Pinpoint the cell where the given text exists, returning its [X, Y] midpoint coordinate. 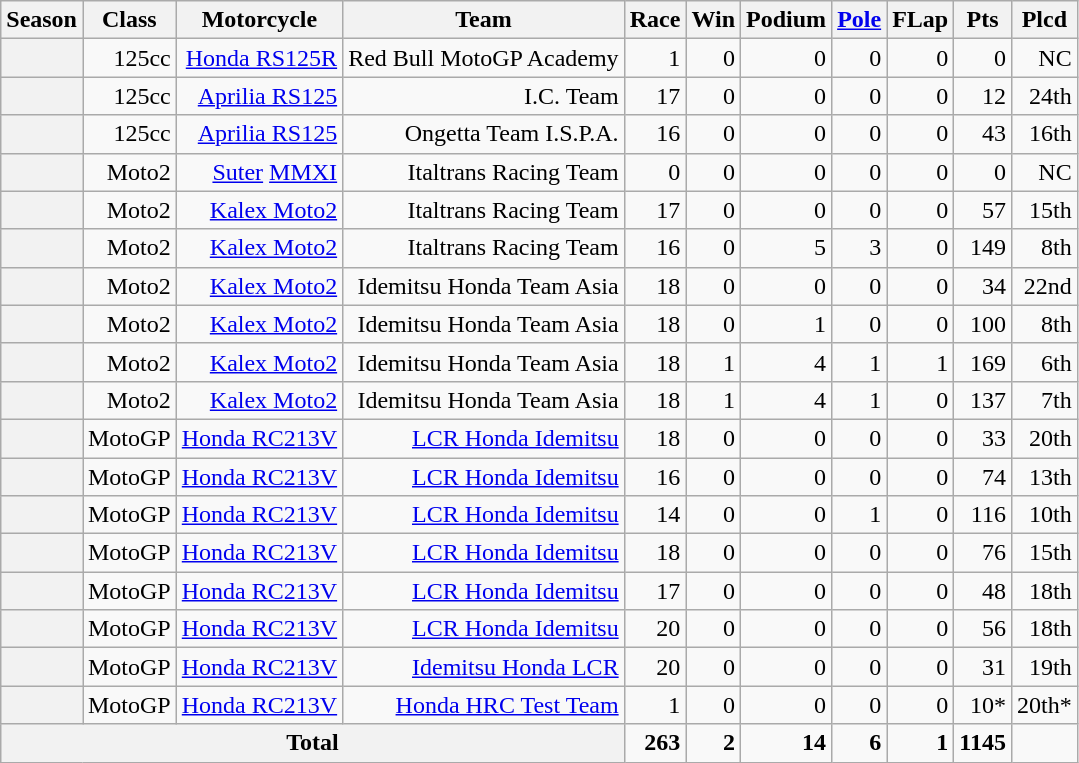
Honda RS125R [259, 58]
149 [983, 248]
169 [983, 362]
3 [860, 248]
Class [129, 20]
Pts [983, 20]
Total [312, 743]
10th [1044, 515]
Motorcycle [259, 20]
33 [983, 438]
34 [983, 286]
I.C. Team [484, 96]
7th [1044, 400]
56 [983, 629]
22nd [1044, 286]
6 [860, 743]
Win [714, 20]
5 [786, 248]
263 [655, 743]
137 [983, 400]
FLap [920, 20]
100 [983, 324]
74 [983, 477]
Season [42, 20]
116 [983, 515]
48 [983, 591]
Red Bull MotoGP Academy [484, 58]
2 [714, 743]
20th* [1044, 705]
20th [1044, 438]
76 [983, 553]
19th [1044, 667]
Team [484, 20]
16th [1044, 134]
12 [983, 96]
Podium [786, 20]
Ongetta Team I.S.P.A. [484, 134]
Suter MMXI [259, 172]
Pole [860, 20]
13th [1044, 477]
Idemitsu Honda LCR [484, 667]
Race [655, 20]
31 [983, 667]
Plcd [1044, 20]
6th [1044, 362]
24th [1044, 96]
1145 [983, 743]
Honda HRC Test Team [484, 705]
57 [983, 210]
10* [983, 705]
43 [983, 134]
